Return the (X, Y) coordinate for the center point of the cell that contains the specified text.  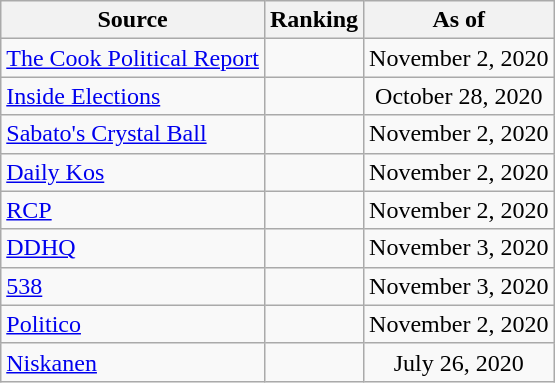
Source (133, 20)
Politico (133, 324)
As of (459, 20)
Sabato's Crystal Ball (133, 134)
RCP (133, 210)
July 26, 2020 (459, 362)
538 (133, 286)
Inside Elections (133, 96)
Daily Kos (133, 172)
Niskanen (133, 362)
DDHQ (133, 248)
October 28, 2020 (459, 96)
Ranking (314, 20)
The Cook Political Report (133, 58)
